From the cell containing the given text, extract its center point as (x, y) coordinate. 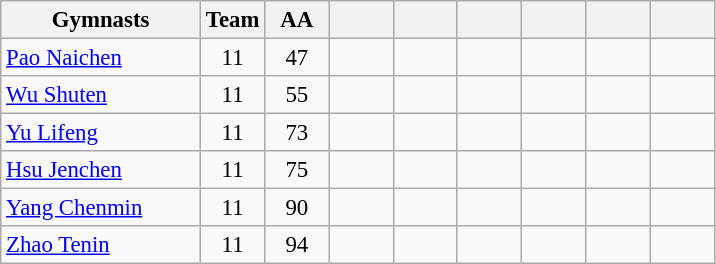
94 (297, 245)
Zhao Tenin (101, 245)
Team (232, 20)
Hsu Jenchen (101, 170)
Pao Naichen (101, 58)
75 (297, 170)
47 (297, 58)
55 (297, 95)
Yang Chenmin (101, 208)
Wu Shuten (101, 95)
Gymnasts (101, 20)
Yu Lifeng (101, 133)
AA (297, 20)
73 (297, 133)
90 (297, 208)
